Search for the cell housing the specified text and yield its [X, Y] center coordinate. 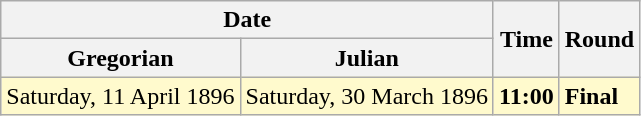
Saturday, 30 March 1896 [366, 96]
Final [599, 96]
Time [526, 39]
Julian [366, 58]
Gregorian [120, 58]
Saturday, 11 April 1896 [120, 96]
11:00 [526, 96]
Round [599, 39]
Date [248, 20]
